Return the (X, Y) coordinate for the center point of the cell that contains the specified text.  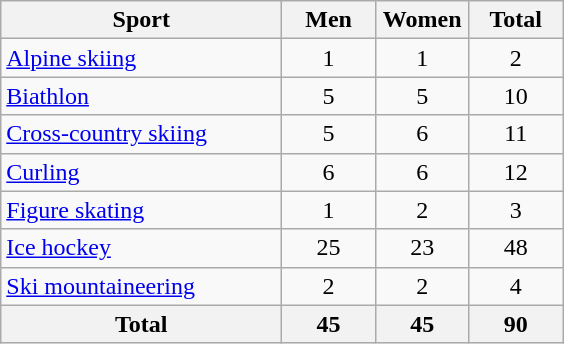
Biathlon (142, 96)
3 (516, 210)
Men (329, 20)
Women (422, 20)
Cross-country skiing (142, 134)
10 (516, 96)
Figure skating (142, 210)
4 (516, 286)
Sport (142, 20)
12 (516, 172)
Alpine skiing (142, 58)
Curling (142, 172)
23 (422, 248)
Ice hockey (142, 248)
11 (516, 134)
48 (516, 248)
25 (329, 248)
Ski mountaineering (142, 286)
90 (516, 324)
